From the cell containing the given text, extract its center point as [X, Y] coordinate. 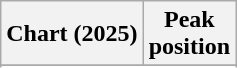
Peakposition [189, 34]
Chart (2025) [72, 34]
